Return the (x, y) coordinate for the center point of the cell that contains the specified text.  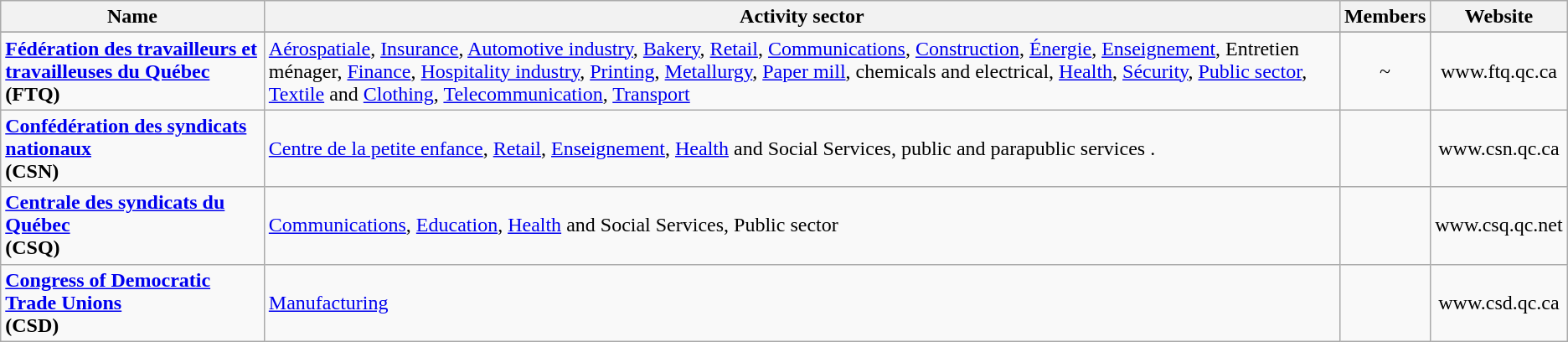
www.csq.qc.net (1499, 225)
Communications, Education, Health and Social Services, Public sector (802, 225)
www.csn.qc.ca (1499, 148)
www.csd.qc.ca (1499, 303)
Fédération des travailleurs et travailleuses du Québec (FTQ) (132, 71)
Congress of Democratic Trade Unions(CSD) (132, 303)
~ (1385, 71)
www.ftq.qc.ca (1499, 71)
Manufacturing (802, 303)
Members (1385, 17)
Activity sector (802, 17)
Website (1499, 17)
Name (132, 17)
Centrale des syndicats du Québec(CSQ) (132, 225)
Confédération des syndicats nationaux (CSN) (132, 148)
Centre de la petite enfance, Retail, Enseignement, Health and Social Services, public and parapublic services . (802, 148)
